Extract the [X, Y] coordinate from the center of the cell holding the provided text.  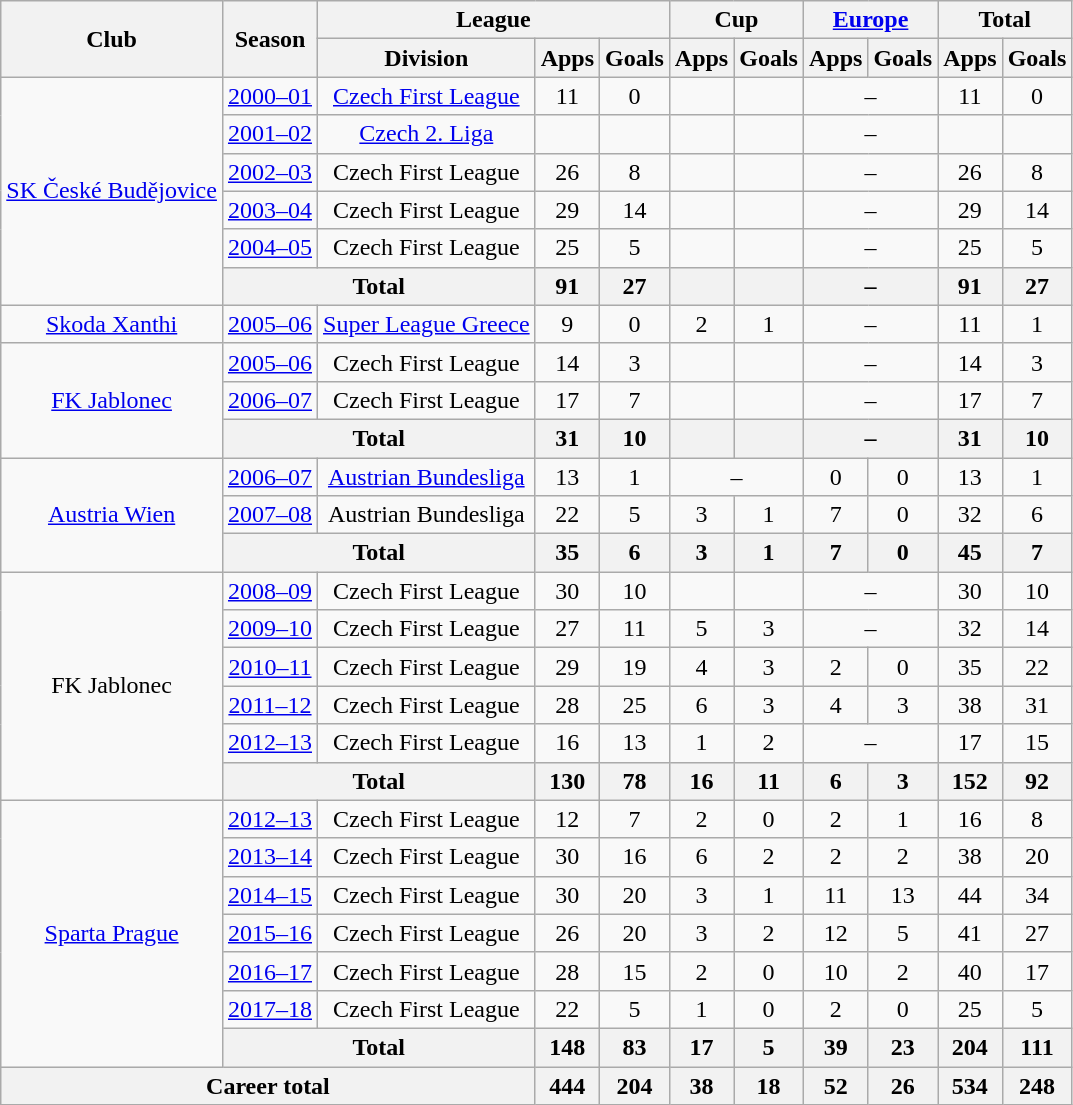
2015–16 [270, 933]
148 [567, 1047]
444 [567, 1085]
Cup [736, 20]
2013–14 [270, 857]
Sparta Prague [112, 933]
45 [970, 553]
23 [903, 1047]
2011–12 [270, 705]
19 [635, 667]
2004–05 [270, 248]
111 [1037, 1047]
Club [112, 39]
Career total [268, 1085]
Europe [870, 20]
2017–18 [270, 1009]
Skoda Xanthi [112, 324]
152 [970, 781]
Super League Greece [427, 324]
2002–03 [270, 172]
2014–15 [270, 895]
2016–17 [270, 971]
2001–02 [270, 134]
83 [635, 1047]
78 [635, 781]
2010–11 [270, 667]
39 [835, 1047]
34 [1037, 895]
Season [270, 39]
9 [567, 324]
248 [1037, 1085]
2008–09 [270, 591]
League [494, 20]
2009–10 [270, 629]
Austria Wien [112, 515]
2003–04 [270, 210]
41 [970, 933]
534 [970, 1085]
18 [769, 1085]
Czech 2. Liga [427, 134]
2000–01 [270, 96]
52 [835, 1085]
44 [970, 895]
40 [970, 971]
SK České Budějovice [112, 191]
92 [1037, 781]
130 [567, 781]
Division [427, 58]
2007–08 [270, 515]
